Extract the (x, y) coordinate from the center of the cell holding the provided text.  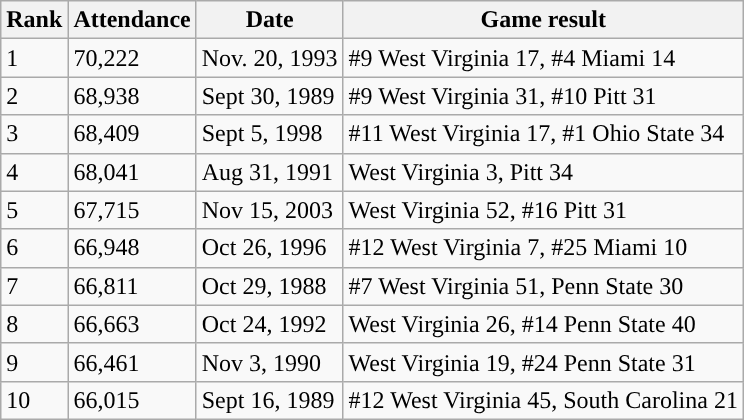
7 (34, 286)
Date (270, 20)
Sept 5, 1998 (270, 134)
Nov 3, 1990 (270, 362)
Nov 15, 2003 (270, 210)
67,715 (132, 210)
66,015 (132, 400)
3 (34, 134)
Rank (34, 20)
68,938 (132, 96)
Oct 26, 1996 (270, 248)
#9 West Virginia 31, #10 Pitt 31 (543, 96)
Sept 16, 1989 (270, 400)
#12 West Virginia 45, South Carolina 21 (543, 400)
Oct 29, 1988 (270, 286)
1 (34, 58)
68,041 (132, 172)
4 (34, 172)
Aug 31, 1991 (270, 172)
10 (34, 400)
70,222 (132, 58)
66,461 (132, 362)
66,663 (132, 324)
Attendance (132, 20)
West Virginia 19, #24 Penn State 31 (543, 362)
Oct 24, 1992 (270, 324)
Game result (543, 20)
2 (34, 96)
8 (34, 324)
#11 West Virginia 17, #1 Ohio State 34 (543, 134)
Sept 30, 1989 (270, 96)
9 (34, 362)
Nov. 20, 1993 (270, 58)
West Virginia 26, #14 Penn State 40 (543, 324)
West Virginia 52, #16 Pitt 31 (543, 210)
68,409 (132, 134)
6 (34, 248)
#7 West Virginia 51, Penn State 30 (543, 286)
West Virginia 3, Pitt 34 (543, 172)
#9 West Virginia 17, #4 Miami 14 (543, 58)
66,811 (132, 286)
66,948 (132, 248)
5 (34, 210)
#12 West Virginia 7, #25 Miami 10 (543, 248)
